Capture the cell that displays the provided text and extract its (x, y) central coordinate. 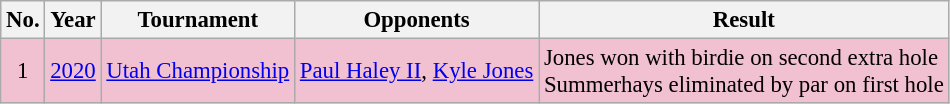
Year (73, 20)
Result (744, 20)
Tournament (198, 20)
1 (23, 72)
Paul Haley II, Kyle Jones (417, 72)
Jones won with birdie on second extra holeSummerhays eliminated by par on first hole (744, 72)
Opponents (417, 20)
No. (23, 20)
Utah Championship (198, 72)
2020 (73, 72)
